Detect which cell encompasses the target text, then output its (x, y) center coordinate. 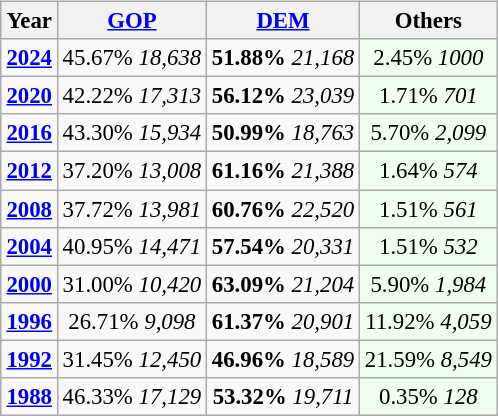
1.64% 574 (428, 171)
37.72% 13,981 (132, 209)
2016 (29, 133)
40.95% 14,471 (132, 246)
2008 (29, 209)
37.20% 13,008 (132, 171)
1.51% 532 (428, 246)
2024 (29, 58)
0.35% 128 (428, 396)
1.51% 561 (428, 209)
26.71% 9,098 (132, 321)
21.59% 8,549 (428, 359)
2.45% 1000 (428, 58)
53.32% 19,711 (282, 396)
DEM (282, 21)
46.96% 18,589 (282, 359)
51.88% 21,168 (282, 58)
63.09% 21,204 (282, 284)
60.76% 22,520 (282, 209)
2012 (29, 171)
11.92% 4,059 (428, 321)
31.00% 10,420 (132, 284)
1.71% 701 (428, 96)
61.37% 20,901 (282, 321)
Year (29, 21)
1988 (29, 396)
43.30% 15,934 (132, 133)
5.70% 2,099 (428, 133)
61.16% 21,388 (282, 171)
57.54% 20,331 (282, 246)
GOP (132, 21)
46.33% 17,129 (132, 396)
45.67% 18,638 (132, 58)
50.99% 18,763 (282, 133)
Others (428, 21)
42.22% 17,313 (132, 96)
2000 (29, 284)
1992 (29, 359)
5.90% 1,984 (428, 284)
2004 (29, 246)
1996 (29, 321)
56.12% 23,039 (282, 96)
2020 (29, 96)
31.45% 12,450 (132, 359)
